Search for the cell housing the specified text and yield its [x, y] center coordinate. 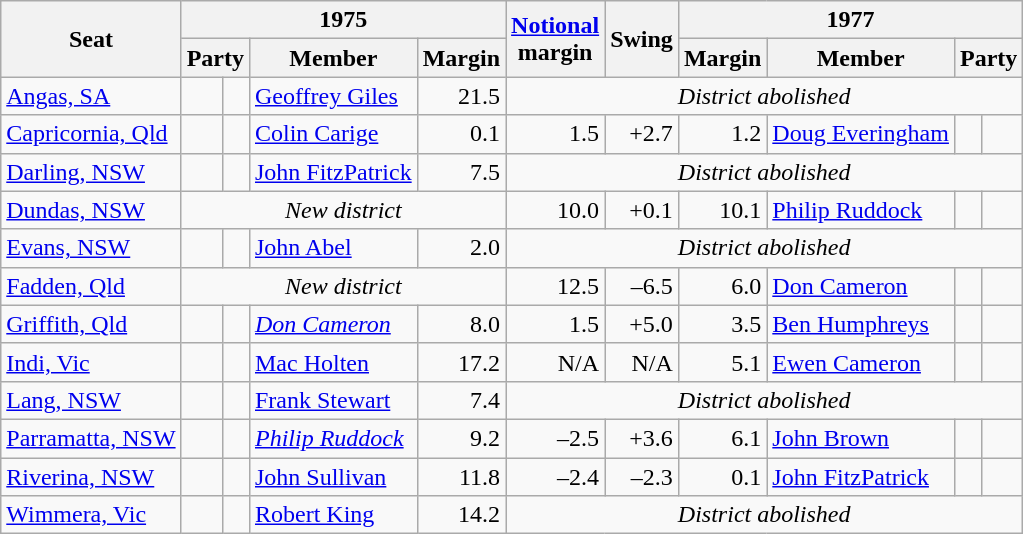
2.0 [461, 248]
7.5 [461, 172]
Robert King [333, 515]
8.0 [461, 324]
Geoffrey Giles [333, 96]
1.2 [722, 134]
Riverina, NSW [91, 477]
7.4 [461, 400]
10.0 [556, 210]
Parramatta, NSW [91, 438]
Colin Carige [333, 134]
6.1 [722, 438]
–2.4 [556, 477]
John Brown [861, 438]
21.5 [461, 96]
9.2 [461, 438]
Ben Humphreys [861, 324]
Wimmera, Vic [91, 515]
Swing [642, 39]
14.2 [461, 515]
Mac Holten [333, 362]
6.0 [722, 286]
John Sullivan [333, 477]
Seat [91, 39]
+5.0 [642, 324]
Dundas, NSW [91, 210]
John Abel [333, 248]
Ewen Cameron [861, 362]
Indi, Vic [91, 362]
17.2 [461, 362]
–2.5 [556, 438]
Fadden, Qld [91, 286]
1977 [850, 20]
+3.6 [642, 438]
10.1 [722, 210]
–6.5 [642, 286]
Frank Stewart [333, 400]
Lang, NSW [91, 400]
Darling, NSW [91, 172]
Angas, SA [91, 96]
+2.7 [642, 134]
Notionalmargin [556, 39]
–2.3 [642, 477]
11.8 [461, 477]
Evans, NSW [91, 248]
Griffith, Qld [91, 324]
5.1 [722, 362]
1975 [343, 20]
Capricornia, Qld [91, 134]
Doug Everingham [861, 134]
+0.1 [642, 210]
12.5 [556, 286]
3.5 [722, 324]
